From the cell containing the given text, extract its center point as [X, Y] coordinate. 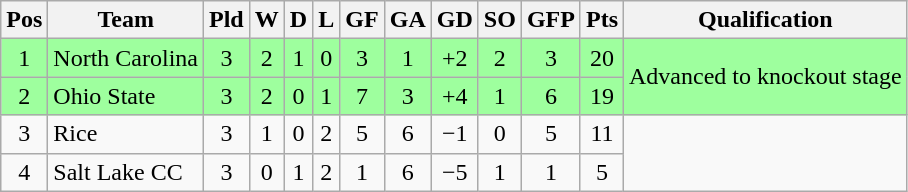
+4 [454, 96]
20 [602, 58]
7 [362, 96]
Pld [227, 20]
−5 [454, 172]
D [298, 20]
Pts [602, 20]
GA [408, 20]
W [266, 20]
GD [454, 20]
SO [500, 20]
L [326, 20]
Salt Lake CC [126, 172]
GF [362, 20]
11 [602, 134]
−1 [454, 134]
19 [602, 96]
Ohio State [126, 96]
Qualification [766, 20]
4 [24, 172]
Pos [24, 20]
+2 [454, 58]
Advanced to knockout stage [766, 77]
Team [126, 20]
Rice [126, 134]
North Carolina [126, 58]
GFP [550, 20]
